Search for the cell housing the specified text and yield its (X, Y) center coordinate. 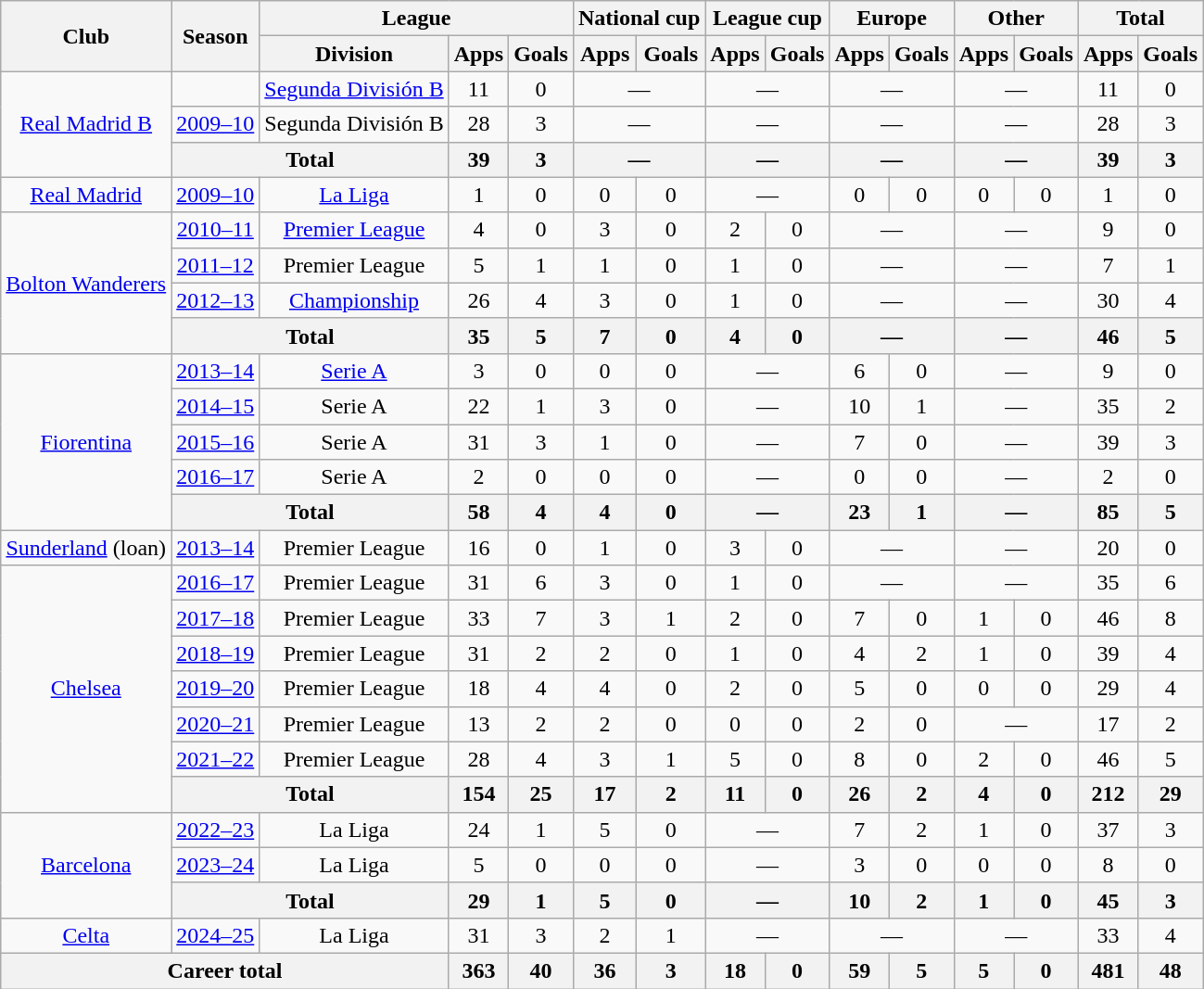
40 (541, 970)
Season (215, 36)
Championship (354, 300)
2011–12 (215, 265)
2024–25 (215, 935)
2019–20 (215, 689)
2012–13 (215, 300)
58 (478, 513)
363 (478, 970)
Sunderland (loan) (86, 548)
2023–24 (215, 865)
23 (859, 513)
154 (478, 794)
13 (478, 724)
Real Madrid B (86, 124)
25 (541, 794)
Bolton Wanderers (86, 283)
Career total (224, 970)
League cup (767, 19)
Barcelona (86, 865)
36 (604, 970)
59 (859, 970)
2017–18 (215, 618)
45 (1108, 900)
85 (1108, 513)
2021–22 (215, 759)
Other (1016, 19)
2010–11 (215, 230)
37 (1108, 830)
2014–15 (215, 406)
League (417, 19)
22 (478, 406)
481 (1108, 970)
20 (1108, 548)
2015–16 (215, 442)
Club (86, 36)
30 (1108, 300)
Europe (892, 19)
Celta (86, 935)
16 (478, 548)
Real Madrid (86, 195)
2018–19 (215, 653)
2020–21 (215, 724)
Fiorentina (86, 441)
24 (478, 830)
Division (354, 54)
212 (1108, 794)
2022–23 (215, 830)
48 (1171, 970)
Chelsea (86, 689)
National cup (639, 19)
